Pinpoint the cell where the given text exists, returning its [x, y] midpoint coordinate. 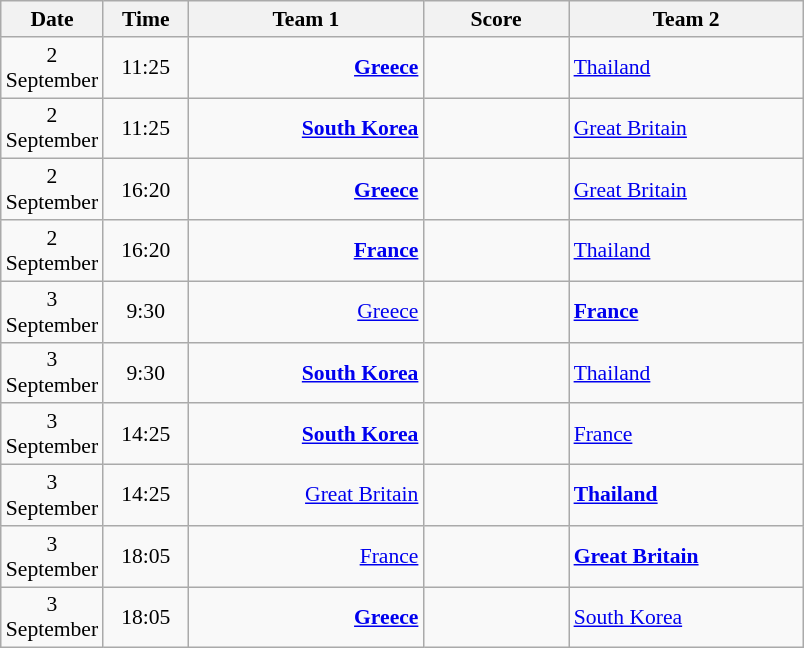
Team 2 [686, 19]
Time [146, 19]
Team 1 [306, 19]
Date [52, 19]
Score [496, 19]
